From the cell containing the given text, extract its center point as [X, Y] coordinate. 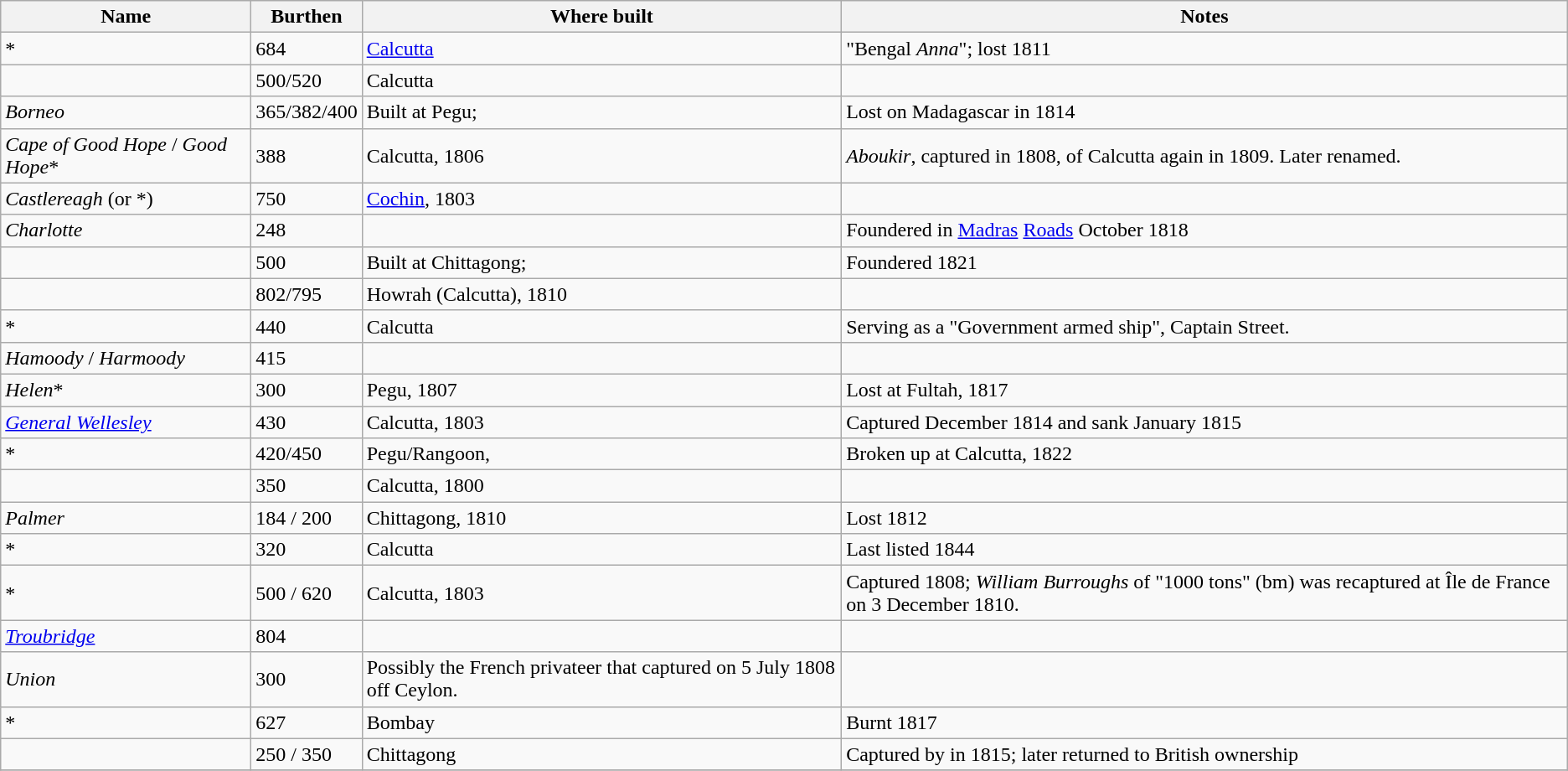
184 / 200 [307, 518]
Broken up at Calcutta, 1822 [1204, 454]
Calcutta, 1800 [601, 486]
750 [307, 199]
Burthen [307, 17]
250 / 350 [307, 754]
388 [307, 156]
Captured by in 1815; later returned to British ownership [1204, 754]
500 / 620 [307, 593]
General Wellesley [126, 422]
Lost 1812 [1204, 518]
Foundered 1821 [1204, 262]
Pegu/Rangoon, [601, 454]
Castlereagh (or *) [126, 199]
Lost on Madagascar in 1814 [1204, 112]
"Bengal Anna"; lost 1811 [1204, 49]
Cape of Good Hope / Good Hope* [126, 156]
Cochin, 1803 [601, 199]
500/520 [307, 80]
320 [307, 550]
Built at Chittagong; [601, 262]
Where built [601, 17]
Serving as a "Government armed ship", Captain Street. [1204, 326]
415 [307, 358]
Foundered in Madras Roads October 1818 [1204, 230]
365/382/400 [307, 112]
Troubridge [126, 636]
Helen* [126, 390]
Hamoody / Harmoody [126, 358]
Lost at Fultah, 1817 [1204, 390]
Captured 1808; William Burroughs of "1000 tons" (bm) was recaptured at Île de France on 3 December 1810. [1204, 593]
248 [307, 230]
420/450 [307, 454]
Aboukir, captured in 1808, of Calcutta again in 1809. Later renamed. [1204, 156]
802/795 [307, 294]
Palmer [126, 518]
350 [307, 486]
Bombay [601, 722]
Possibly the French privateer that captured on 5 July 1808 off Ceylon. [601, 679]
500 [307, 262]
684 [307, 49]
440 [307, 326]
Charlotte [126, 230]
430 [307, 422]
Notes [1204, 17]
Last listed 1844 [1204, 550]
627 [307, 722]
Captured December 1814 and sank January 1815 [1204, 422]
Chittagong [601, 754]
Name [126, 17]
Burnt 1817 [1204, 722]
Howrah (Calcutta), 1810 [601, 294]
804 [307, 636]
Union [126, 679]
Borneo [126, 112]
Chittagong, 1810 [601, 518]
Pegu, 1807 [601, 390]
Calcutta, 1806 [601, 156]
Built at Pegu; [601, 112]
